Output the [x, y] coordinate of the center of the cell containing the given text.  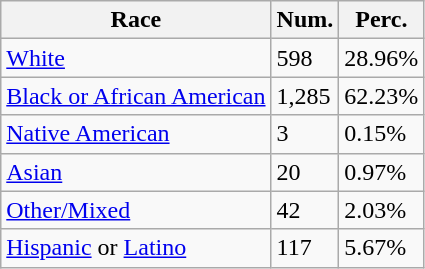
Other/Mixed [136, 210]
Asian [136, 172]
Race [136, 20]
28.96% [382, 58]
2.03% [382, 210]
Black or African American [136, 96]
5.67% [382, 248]
Native American [136, 134]
42 [305, 210]
Hispanic or Latino [136, 248]
0.97% [382, 172]
62.23% [382, 96]
Perc. [382, 20]
Num. [305, 20]
117 [305, 248]
White [136, 58]
1,285 [305, 96]
598 [305, 58]
3 [305, 134]
20 [305, 172]
0.15% [382, 134]
